Locate the cell with the specified text and output its [X, Y] center coordinate. 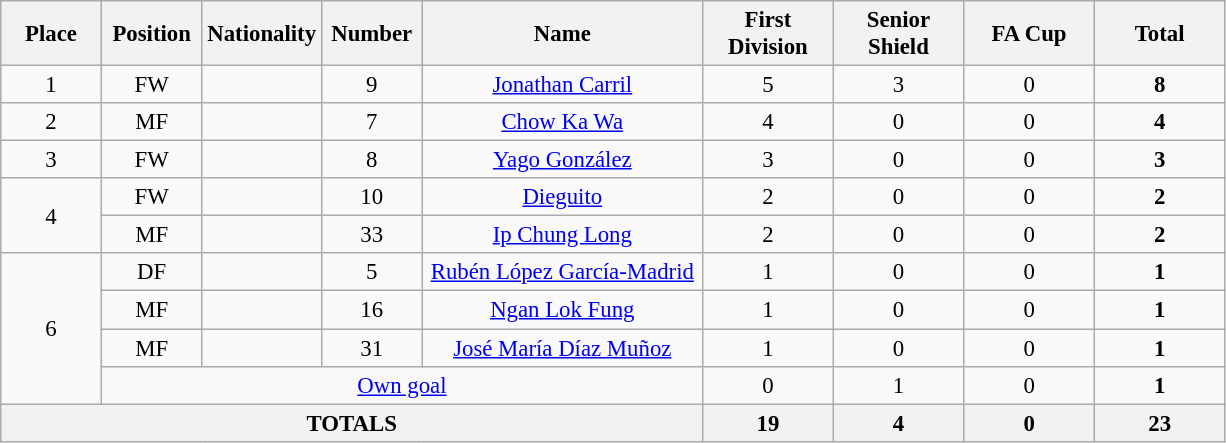
33 [372, 235]
Chow Ka Wa [562, 122]
Own goal [402, 385]
Name [562, 34]
Dieguito [562, 197]
6 [52, 329]
31 [372, 348]
Nationality [262, 34]
Yago González [562, 160]
Jonathan Carril [562, 85]
Place [52, 34]
19 [768, 423]
7 [372, 122]
DF [152, 273]
Rubén López García-Madrid [562, 273]
José María Díaz Muñoz [562, 348]
Ip Chung Long [562, 235]
Position [152, 34]
16 [372, 310]
Senior Shield [898, 34]
TOTALS [352, 423]
First Division [768, 34]
9 [372, 85]
FA Cup [1030, 34]
Total [1160, 34]
Ngan Lok Fung [562, 310]
23 [1160, 423]
10 [372, 197]
Number [372, 34]
